Output the [x, y] coordinate of the center of the cell containing the given text.  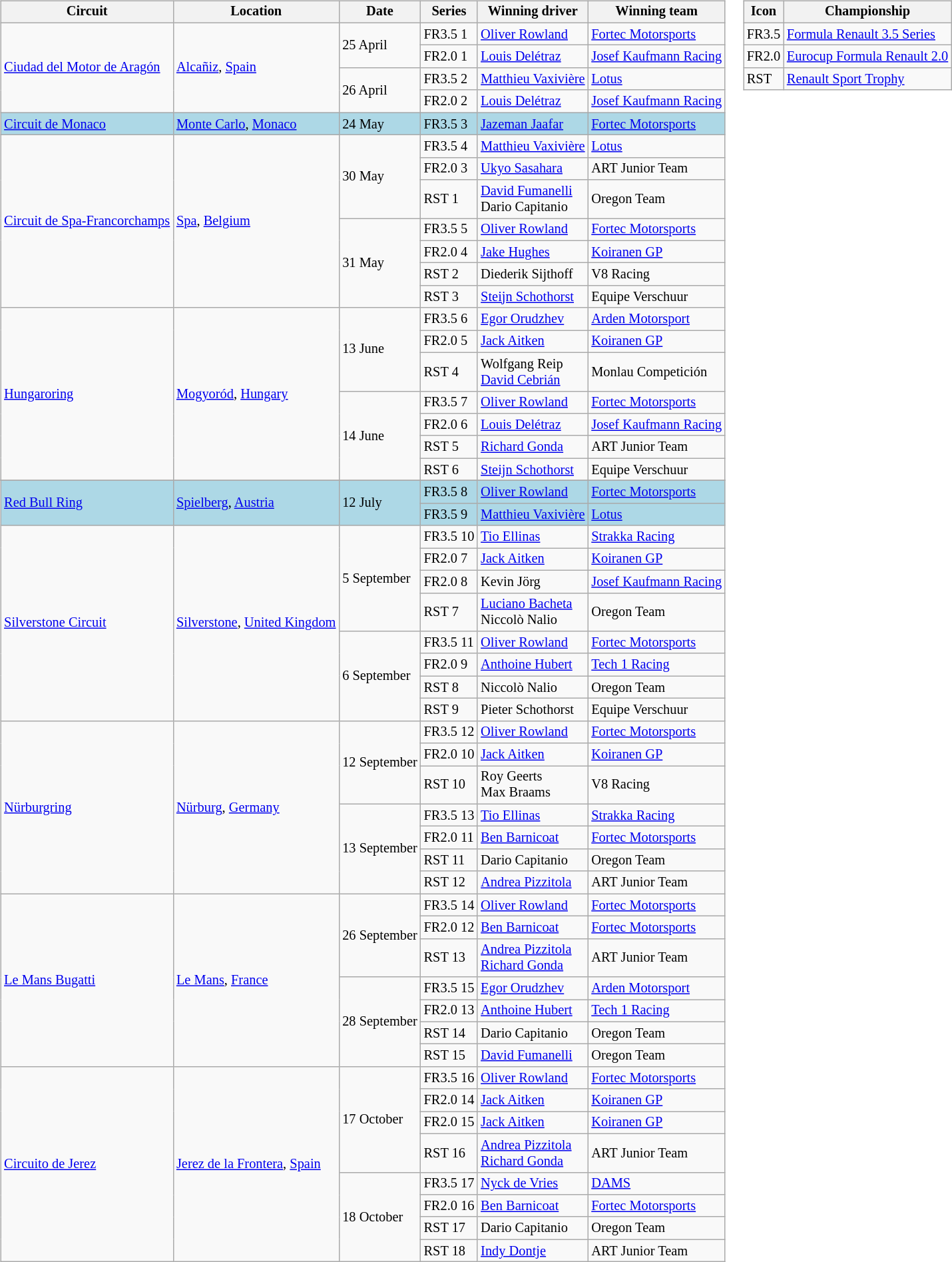
Ukyo Sasahara [533, 168]
25 April [379, 45]
RST 11 [449, 860]
Kevin Jörg [533, 581]
Hungaroring [87, 394]
FR2.0 4 [449, 252]
Series [449, 12]
FR3.5 8 [449, 492]
Nürburgring [87, 807]
RST 8 [449, 687]
FR3.5 3 [449, 124]
Luciano Bacheta Niccolò Nalio [533, 612]
Niccolò Nalio [533, 687]
FR2.0 1 [449, 57]
FR2.0 6 [449, 425]
RST 1 [449, 199]
RST 4 [449, 372]
Winning team [656, 12]
FR2.0 11 [449, 838]
FR2.0 9 [449, 665]
13 September [379, 848]
Jake Hughes [533, 252]
Nyck de Vries [533, 1183]
FR3.5 13 [449, 815]
Ciudad del Motor de Aragón [87, 68]
FR3.5 9 [449, 514]
FR2.0 [764, 57]
FR2.0 14 [449, 1100]
RST 2 [449, 274]
FR2.0 8 [449, 581]
Red Bull Ring [87, 503]
FR2.0 3 [449, 168]
Monte Carlo, Monaco [256, 124]
30 May [379, 177]
24 May [379, 124]
RST 10 [449, 785]
6 September [379, 677]
FR3.5 2 [449, 79]
Winning driver [533, 12]
13 June [379, 349]
Indy Dontje [533, 1251]
FR3.5 6 [449, 319]
14 June [379, 436]
Jerez de la Frontera, Spain [256, 1164]
FR2.0 15 [449, 1123]
FR3.5 15 [449, 988]
Diederik Sijthoff [533, 274]
RST 17 [449, 1228]
Date [379, 12]
Circuit [87, 12]
FR2.0 13 [449, 1011]
Location [256, 12]
RST 9 [449, 710]
FR2.0 12 [449, 928]
RST 14 [449, 1033]
FR2.0 16 [449, 1206]
RST 18 [449, 1251]
12 July [379, 503]
FR3.5 16 [449, 1078]
David Fumanelli Dario Capitanio [533, 199]
RST 5 [449, 447]
28 September [379, 1022]
FR3.5 11 [449, 643]
FR3.5 [764, 34]
FR3.5 1 [449, 34]
Wolfgang Reip David Cebrián [533, 372]
Richard Gonda [533, 447]
FR2.0 10 [449, 755]
FR3.5 14 [449, 905]
Roy Geerts Max Braams [533, 785]
17 October [379, 1120]
Le Mans, France [256, 980]
5 September [379, 578]
Formula Renault 3.5 Series [867, 34]
RST 15 [449, 1056]
FR2.0 7 [449, 559]
FR3.5 5 [449, 230]
RST 7 [449, 612]
DAMS [656, 1183]
Spielberg, Austria [256, 503]
Icon [764, 12]
Silverstone, United Kingdom [256, 623]
RST [764, 79]
FR3.5 10 [449, 537]
Circuit de Monaco [87, 124]
Nürburg, Germany [256, 807]
26 September [379, 935]
FR3.5 17 [449, 1183]
FR3.5 7 [449, 402]
Eurocup Formula Renault 2.0 [867, 57]
RST 13 [449, 958]
Renault Sport Trophy [867, 79]
Monlau Competición [656, 372]
FR3.5 12 [449, 732]
RST 3 [449, 297]
RST 12 [449, 882]
Circuito de Jerez [87, 1164]
Silverstone Circuit [87, 623]
RST 6 [449, 470]
Championship [867, 12]
26 April [379, 91]
31 May [379, 264]
Le Mans Bugatti [87, 980]
FR2.0 2 [449, 101]
Jazeman Jaafar [533, 124]
Circuit de Spa-Francorchamps [87, 222]
David Fumanelli [533, 1056]
Mogyoród, Hungary [256, 394]
Alcañiz, Spain [256, 68]
12 September [379, 762]
Spa, Belgium [256, 222]
FR2.0 5 [449, 342]
Andrea Pizzitola [533, 882]
RST 16 [449, 1153]
FR3.5 4 [449, 147]
Pieter Schothorst [533, 710]
18 October [379, 1217]
